Determine the [x, y] coordinate at the center of the cell enclosing the given text.  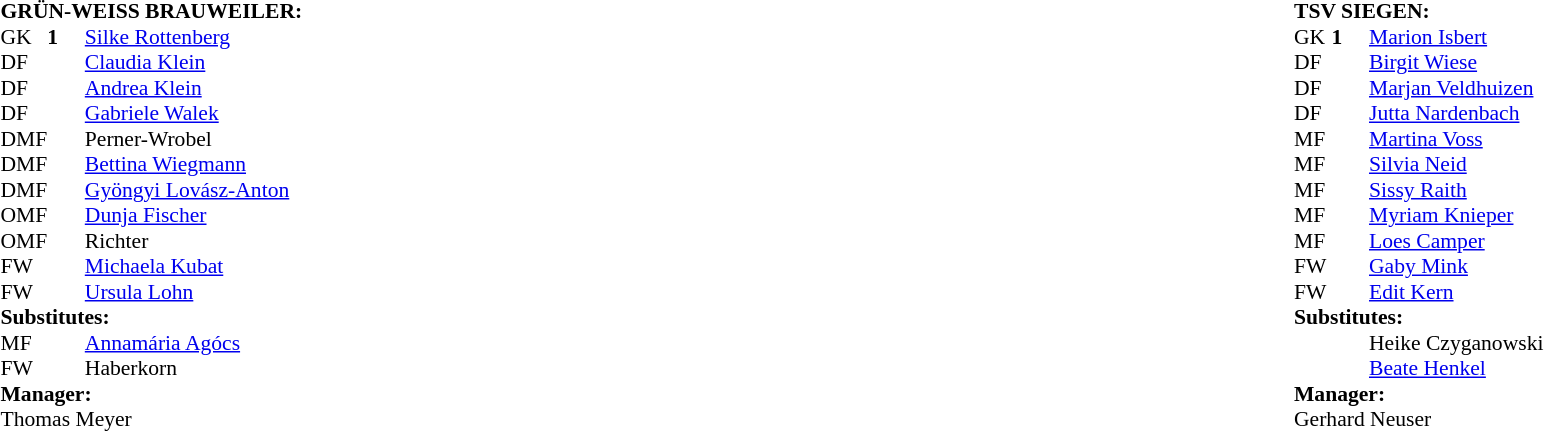
Edit Kern [1456, 292]
Annamária Agócs [194, 343]
Jutta Nardenbach [1456, 113]
Birgit Wiese [1456, 63]
Silke Rottenberg [194, 37]
Gyöngyi Lovász-Anton [194, 190]
Sissy Raith [1456, 190]
Myriam Knieper [1456, 215]
Haberkorn [194, 369]
Loes Camper [1456, 241]
Bettina Wiegmann [194, 165]
Michaela Kubat [194, 267]
Gabriele Walek [194, 113]
Martina Voss [1456, 139]
Perner-Wrobel [194, 139]
Silvia Neid [1456, 165]
Marjan Veldhuizen [1456, 88]
Claudia Klein [194, 63]
Beate Henkel [1456, 369]
Richter [194, 241]
Dunja Fischer [194, 215]
Heike Czyganowski [1456, 343]
Andrea Klein [194, 88]
Marion Isbert [1456, 37]
Ursula Lohn [194, 292]
Gaby Mink [1456, 267]
